Search for the cell housing the specified text and yield its [x, y] center coordinate. 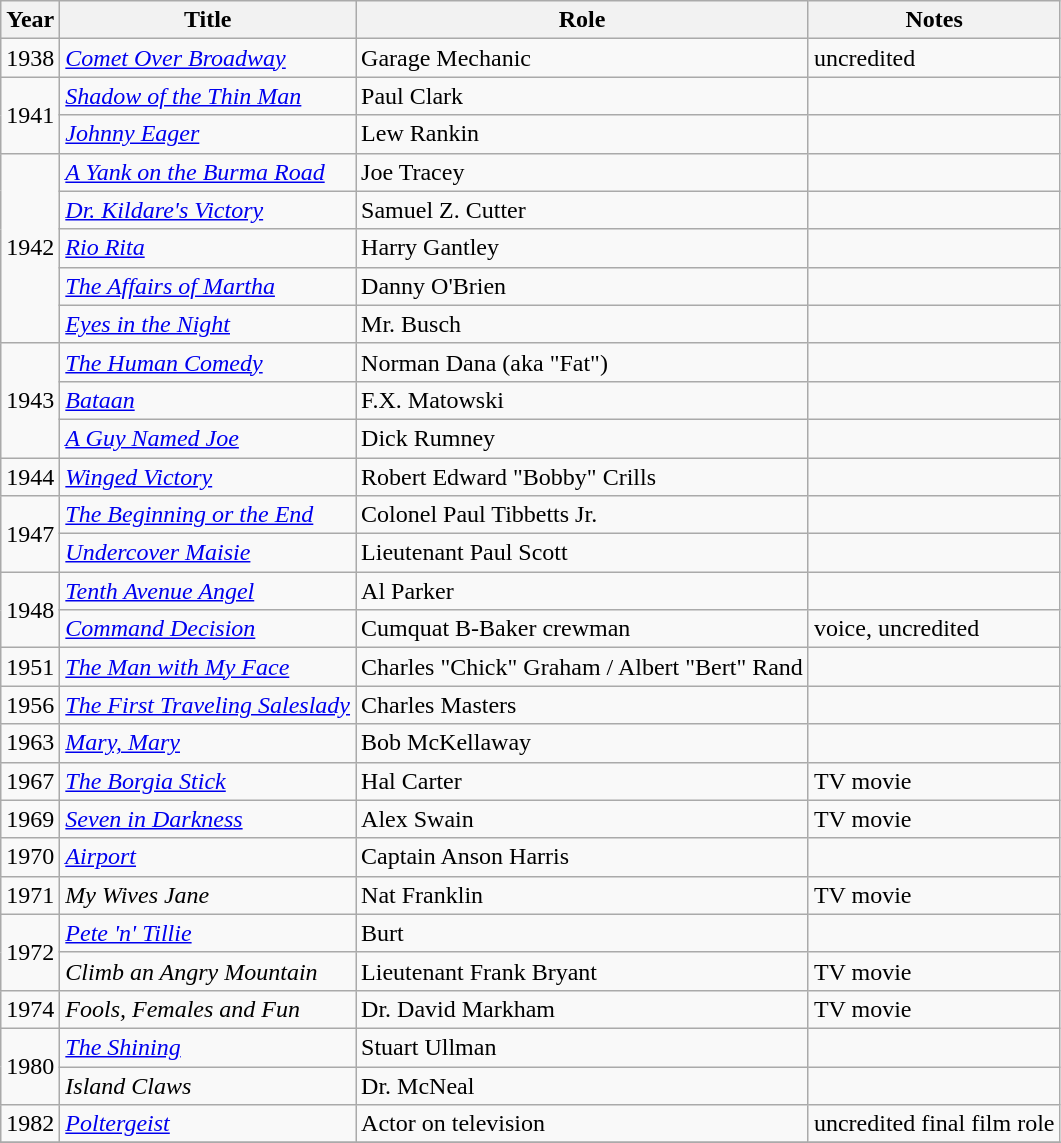
Bob McKellaway [582, 743]
1956 [30, 705]
1941 [30, 115]
Captain Anson Harris [582, 857]
Shadow of the Thin Man [208, 96]
1943 [30, 400]
Role [582, 20]
Hal Carter [582, 781]
Title [208, 20]
Seven in Darkness [208, 819]
The Beginning or the End [208, 515]
Poltergeist [208, 1124]
Dr. McNeal [582, 1085]
Fools, Females and Fun [208, 1009]
Al Parker [582, 591]
1972 [30, 952]
1982 [30, 1124]
Alex Swain [582, 819]
Cumquat B-Baker crewman [582, 629]
Actor on television [582, 1124]
Charles "Chick" Graham / Albert "Bert" Rand [582, 667]
Climb an Angry Mountain [208, 971]
Dick Rumney [582, 438]
Notes [934, 20]
uncredited [934, 58]
Eyes in the Night [208, 324]
1969 [30, 819]
The First Traveling Saleslady [208, 705]
Charles Masters [582, 705]
Johnny Eager [208, 134]
Undercover Maisie [208, 553]
Garage Mechanic [582, 58]
1971 [30, 895]
voice, uncredited [934, 629]
Dr. Kildare's Victory [208, 210]
The Shining [208, 1047]
The Borgia Stick [208, 781]
Joe Tracey [582, 172]
Lieutenant Paul Scott [582, 553]
uncredited final film role [934, 1124]
Paul Clark [582, 96]
Colonel Paul Tibbetts Jr. [582, 515]
1948 [30, 610]
Comet Over Broadway [208, 58]
Pete 'n' Tillie [208, 933]
1970 [30, 857]
Nat Franklin [582, 895]
Mr. Busch [582, 324]
Robert Edward "Bobby" Crills [582, 477]
Bataan [208, 400]
Tenth Avenue Angel [208, 591]
Winged Victory [208, 477]
1947 [30, 534]
Command Decision [208, 629]
1974 [30, 1009]
Lew Rankin [582, 134]
1944 [30, 477]
F.X. Matowski [582, 400]
1938 [30, 58]
Year [30, 20]
The Affairs of Martha [208, 286]
Harry Gantley [582, 248]
A Guy Named Joe [208, 438]
Stuart Ullman [582, 1047]
1963 [30, 743]
The Human Comedy [208, 362]
1951 [30, 667]
A Yank on the Burma Road [208, 172]
Island Claws [208, 1085]
Burt [582, 933]
Rio Rita [208, 248]
Norman Dana (aka "Fat") [582, 362]
Airport [208, 857]
My Wives Jane [208, 895]
Danny O'Brien [582, 286]
Dr. David Markham [582, 1009]
Samuel Z. Cutter [582, 210]
1967 [30, 781]
Mary, Mary [208, 743]
The Man with My Face [208, 667]
1980 [30, 1066]
Lieutenant Frank Bryant [582, 971]
1942 [30, 248]
